Output the [X, Y] coordinate of the center of the cell containing the given text.  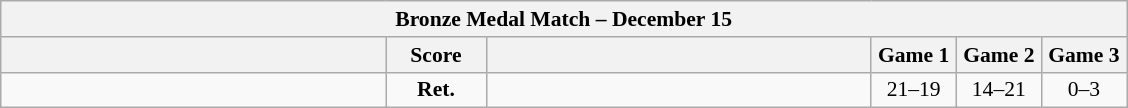
Bronze Medal Match – December 15 [564, 19]
Score [436, 55]
21–19 [914, 90]
Game 1 [914, 55]
Game 3 [1084, 55]
Ret. [436, 90]
Game 2 [998, 55]
0–3 [1084, 90]
14–21 [998, 90]
